Extract the (X, Y) coordinate from the center of the cell holding the provided text.  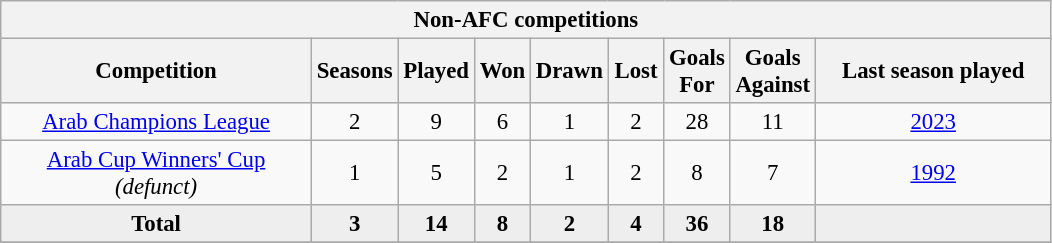
14 (436, 224)
Goals Against (772, 72)
Competition (156, 72)
Seasons (354, 72)
7 (772, 174)
Arab Champions League (156, 122)
1992 (933, 174)
18 (772, 224)
6 (502, 122)
Played (436, 72)
9 (436, 122)
Won (502, 72)
11 (772, 122)
Last season played (933, 72)
Arab Cup Winners' Cup (defunct) (156, 174)
4 (636, 224)
3 (354, 224)
28 (697, 122)
2023 (933, 122)
Drawn (570, 72)
5 (436, 174)
Goals For (697, 72)
Total (156, 224)
Lost (636, 72)
Non-AFC competitions (526, 20)
36 (697, 224)
